Identify which cell holds the provided text, then report its [x, y] central coordinate. 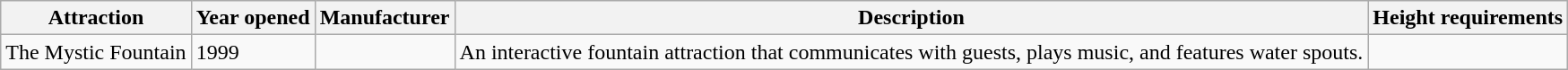
The Mystic Fountain [96, 52]
Height requirements [1468, 18]
Manufacturer [385, 18]
Attraction [96, 18]
1999 [253, 52]
An interactive fountain attraction that communicates with guests, plays music, and features water spouts. [911, 52]
Description [911, 18]
Year opened [253, 18]
